Output the [x, y] coordinate of the center of the cell containing the given text.  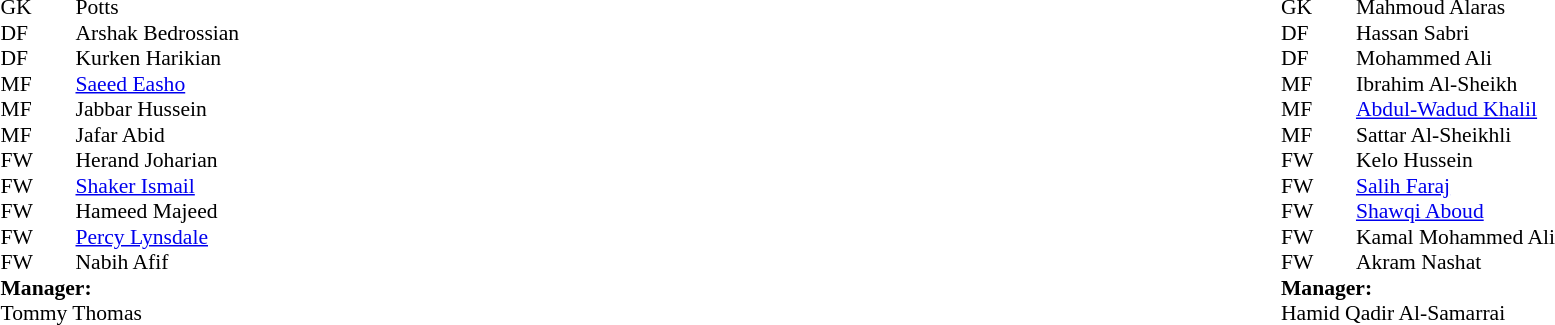
Akram Nashat [1456, 263]
Jabbar Hussein [158, 109]
Abdul-Wadud Khalil [1456, 109]
Kamal Mohammed Ali [1456, 237]
Shawqi Aboud [1456, 211]
Arshak Bedrossian [158, 33]
Nabih Afif [158, 263]
Hameed Majeed [158, 211]
Kelo Hussein [1456, 161]
Saeed Easho [158, 84]
Percy Lynsdale [158, 237]
Hassan Sabri [1456, 33]
Sattar Al-Sheikhli [1456, 135]
Jafar Abid [158, 135]
Salih Faraj [1456, 186]
Ibrahim Al-Sheikh [1456, 84]
Shaker Ismail [158, 186]
Kurken Harikian [158, 59]
Mohammed Ali [1456, 59]
Herand Joharian [158, 161]
